Locate the cell with the specified text and output its [X, Y] center coordinate. 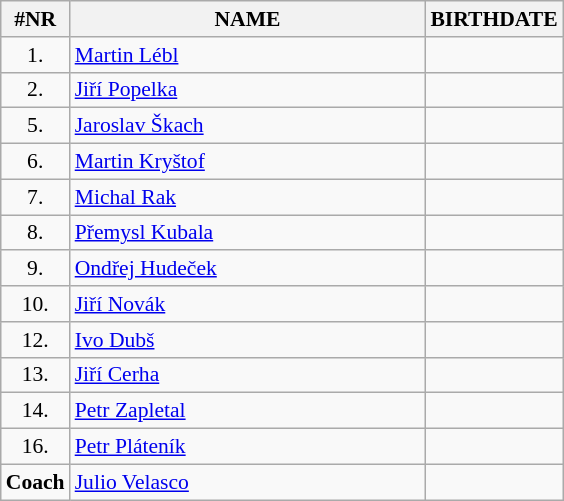
14. [36, 411]
9. [36, 269]
Julio Velasco [248, 482]
2. [36, 90]
Přemysl Kubala [248, 233]
Jiří Popelka [248, 90]
12. [36, 340]
7. [36, 197]
1. [36, 55]
16. [36, 447]
5. [36, 126]
Coach [36, 482]
Jiří Cerha [248, 375]
Michal Rak [248, 197]
Martin Kryštof [248, 162]
Ondřej Hudeček [248, 269]
Petr Zapletal [248, 411]
Ivo Dubš [248, 340]
#NR [36, 19]
NAME [248, 19]
Petr Pláteník [248, 447]
Martin Lébl [248, 55]
BIRTHDATE [494, 19]
8. [36, 233]
Jiří Novák [248, 304]
Jaroslav Škach [248, 126]
10. [36, 304]
6. [36, 162]
13. [36, 375]
